Determine the [X, Y] coordinate at the center of the cell enclosing the given text.  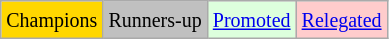
Relegated [342, 20]
Promoted [252, 20]
Champions [52, 20]
Runners-up [155, 20]
